Capture the cell that displays the provided text and extract its [X, Y] central coordinate. 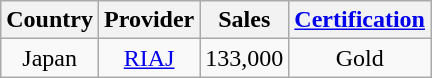
Gold [360, 58]
133,000 [244, 58]
Provider [148, 20]
Sales [244, 20]
Certification [360, 20]
Japan [50, 58]
Country [50, 20]
RIAJ [148, 58]
